Identify which cell holds the provided text, then report its (x, y) central coordinate. 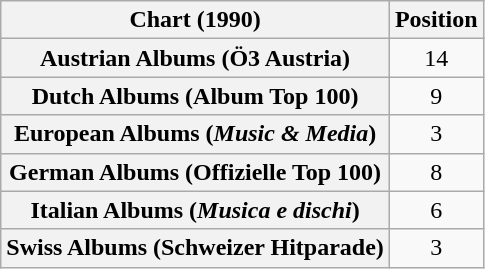
9 (436, 96)
6 (436, 210)
8 (436, 172)
German Albums (Offizielle Top 100) (196, 172)
Austrian Albums (Ö3 Austria) (196, 58)
Chart (1990) (196, 20)
14 (436, 58)
Position (436, 20)
Italian Albums (Musica e dischi) (196, 210)
European Albums (Music & Media) (196, 134)
Swiss Albums (Schweizer Hitparade) (196, 248)
Dutch Albums (Album Top 100) (196, 96)
